Capture the cell that displays the provided text and extract its (x, y) central coordinate. 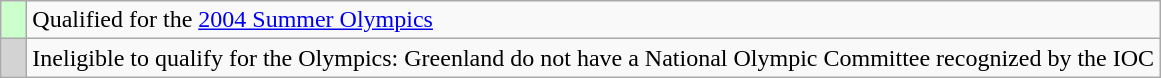
Qualified for the 2004 Summer Olympics (594, 20)
Ineligible to qualify for the Olympics: Greenland do not have a National Olympic Committee recognized by the IOC (594, 58)
